Locate the cell with the specified text and output its [x, y] center coordinate. 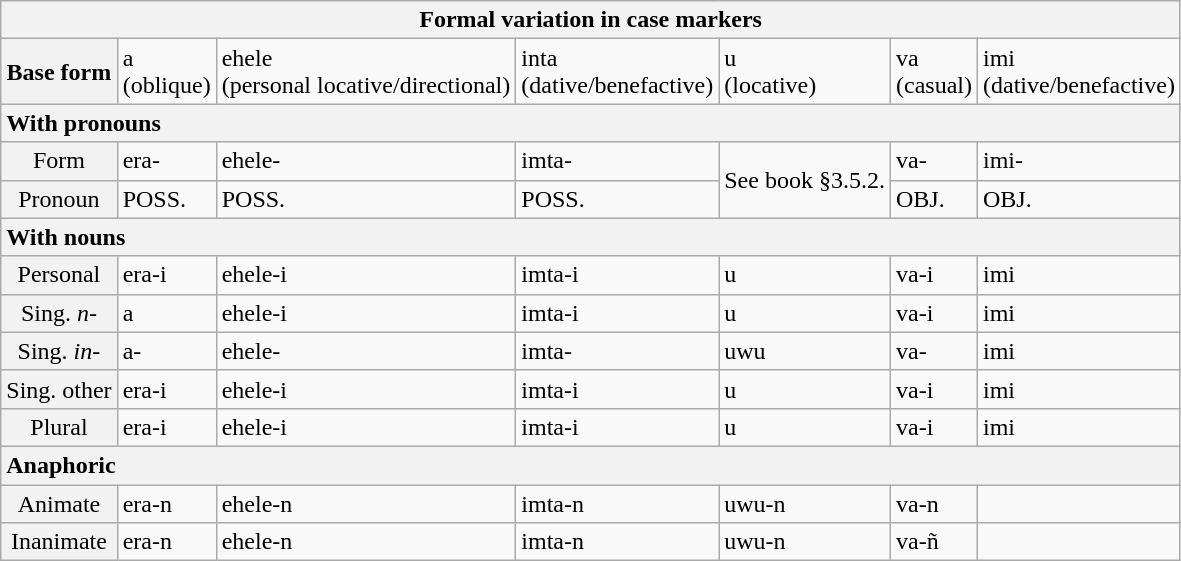
u(locative) [805, 72]
With pronouns [591, 123]
va(casual) [934, 72]
era- [166, 161]
Pronoun [59, 199]
Formal variation in case markers [591, 20]
Personal [59, 275]
Plural [59, 427]
Inanimate [59, 542]
va-ñ [934, 542]
imi- [1078, 161]
uwu [805, 351]
inta(dative/benefactive) [618, 72]
With nouns [591, 237]
a [166, 313]
Sing. n- [59, 313]
a- [166, 351]
ehele(personal locative/directional) [366, 72]
See book §3.5.2. [805, 180]
Form [59, 161]
imi(dative/benefactive) [1078, 72]
Animate [59, 503]
a(oblique) [166, 72]
va-n [934, 503]
Base form [59, 72]
Sing. in- [59, 351]
Sing. other [59, 389]
Anaphoric [591, 465]
